For the text-containing cell, return its midpoint in (x, y) coordinate format. 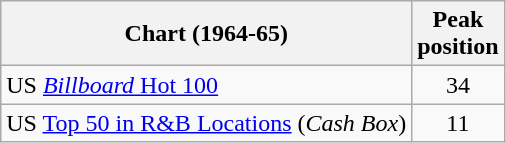
US Billboard Hot 100 (206, 85)
34 (458, 85)
US Top 50 in R&B Locations (Cash Box) (206, 123)
11 (458, 123)
Chart (1964-65) (206, 34)
Peakposition (458, 34)
